For the text-containing cell, return its midpoint in [x, y] coordinate format. 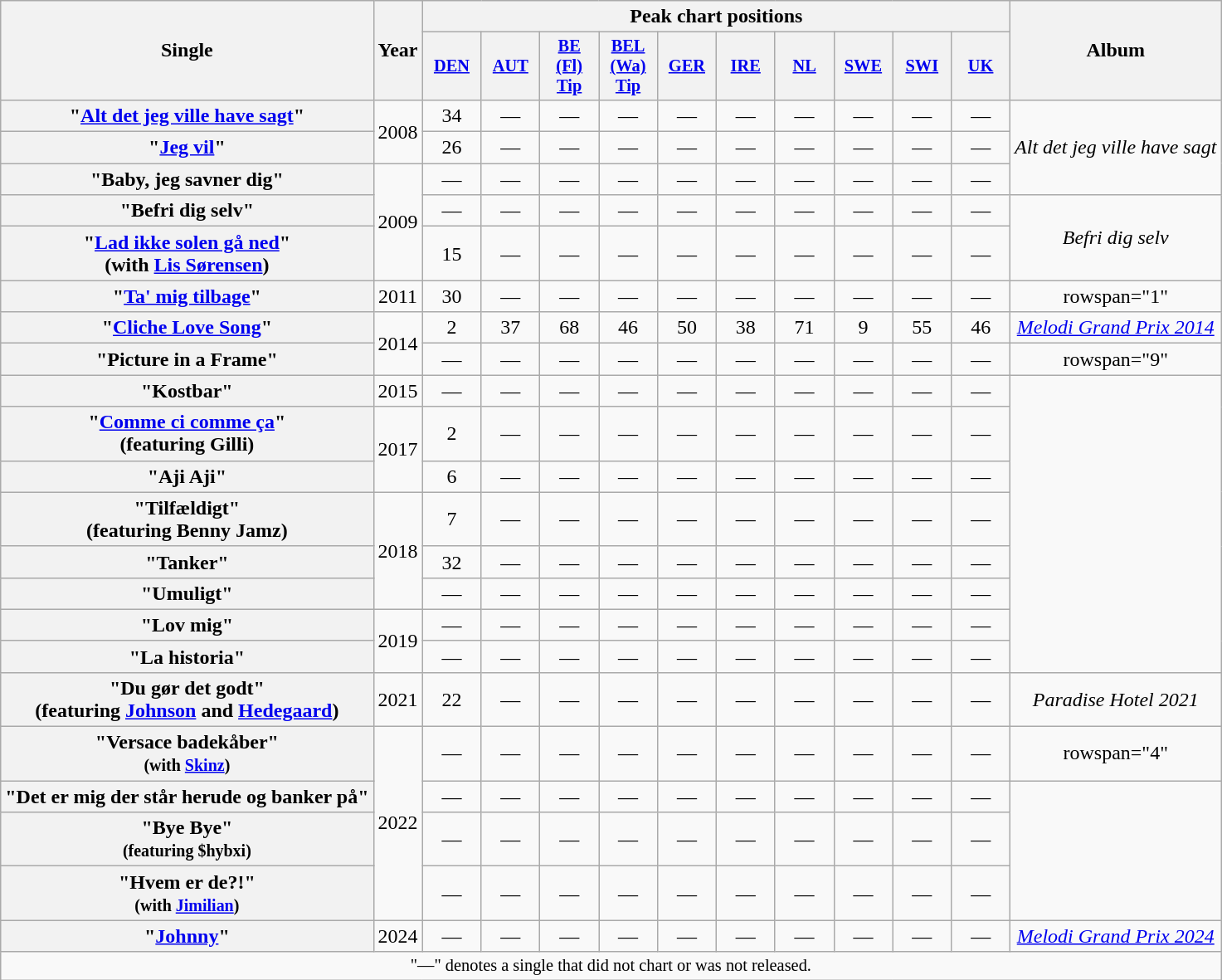
Befri dig selv [1116, 237]
"Tilfældigt"(featuring Benny Jamz) [187, 519]
rowspan="9" [1116, 359]
55 [923, 328]
2019 [398, 641]
2015 [398, 391]
"Bye Bye"(featuring $hybxi) [187, 840]
7 [451, 519]
NL [805, 66]
2014 [398, 344]
15 [451, 254]
2009 [398, 222]
6 [451, 476]
2017 [398, 450]
BEL(Wa)Tip [629, 66]
2011 [398, 296]
9 [863, 328]
"Lov mig" [187, 625]
SWI [923, 66]
32 [451, 562]
"Befri dig selv" [187, 211]
"Versace badekåber"(with Skinz) [187, 753]
"Ta' mig tilbage" [187, 296]
AUT [511, 66]
Alt det jeg ville have sagt [1116, 147]
"Kostbar" [187, 391]
"Alt det jeg ville have sagt" [187, 115]
26 [451, 148]
22 [451, 699]
"Tanker" [187, 562]
Single [187, 51]
UK [981, 66]
68 [569, 328]
"Comme ci comme ça"(featuring Gilli) [187, 433]
Melodi Grand Prix 2024 [1116, 936]
Melodi Grand Prix 2014 [1116, 328]
"—" denotes a single that did not chart or was not released. [611, 966]
BE(Fl)Tip [569, 66]
"Umuligt" [187, 593]
37 [511, 328]
rowspan="1" [1116, 296]
34 [451, 115]
"Hvem er de?!"(with Jimilian) [187, 893]
Album [1116, 51]
Year [398, 51]
GER [687, 66]
2022 [398, 823]
38 [745, 328]
50 [687, 328]
"La historia" [187, 656]
"Aji Aji" [187, 476]
"Johnny" [187, 936]
"Picture in a Frame" [187, 359]
SWE [863, 66]
2021 [398, 699]
30 [451, 296]
2018 [398, 551]
"Jeg vil" [187, 148]
2008 [398, 131]
rowspan="4" [1116, 753]
IRE [745, 66]
2024 [398, 936]
"Lad ikke solen gå ned"(with Lis Sørensen) [187, 254]
Peak chart positions [717, 17]
71 [805, 328]
"Du gør det godt"(featuring Johnson and Hedegaard) [187, 699]
DEN [451, 66]
Paradise Hotel 2021 [1116, 699]
"Baby, jeg savner dig" [187, 179]
"Cliche Love Song" [187, 328]
"Det er mig der står herude og banker på" [187, 797]
